Return (X, Y) of the center of cell containing provided text 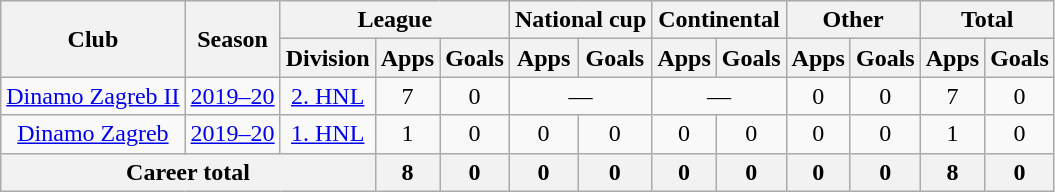
National cup (580, 20)
Club (93, 39)
Division (328, 58)
2. HNL (328, 96)
Continental (719, 20)
Season (232, 39)
Other (853, 20)
Dinamo Zagreb II (93, 96)
League (394, 20)
1. HNL (328, 134)
Dinamo Zagreb (93, 134)
Total (987, 20)
Career total (188, 172)
